Search for the cell housing the specified text and yield its [x, y] center coordinate. 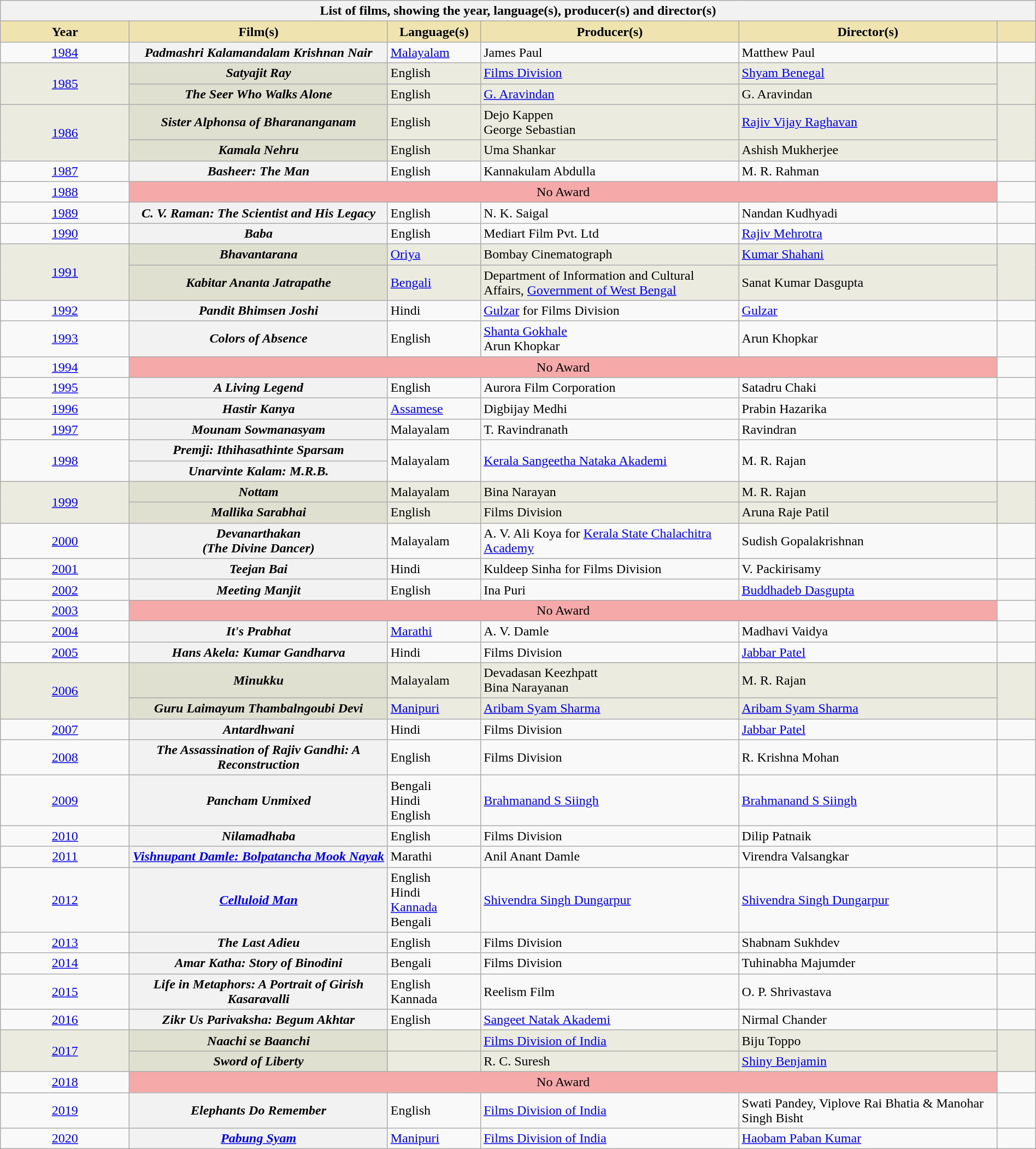
List of films, showing the year, language(s), producer(s) and director(s) [518, 11]
1994 [65, 367]
2017 [65, 1051]
Kamala Nehru [258, 150]
2004 [65, 631]
A. V. Ali Koya for Kerala State Chalachitra Academy [610, 541]
James Paul [610, 52]
Kuldeep Sinha for Films Division [610, 569]
1998 [65, 461]
N. K. Saigal [610, 213]
2008 [65, 757]
2003 [65, 610]
The Assassination of Rajiv Gandhi: A Reconstruction [258, 757]
Elephants Do Remember [258, 1110]
Mediart Film Pvt. Ltd [610, 233]
2001 [65, 569]
Aurora Film Corporation [610, 388]
T. Ravindranath [610, 429]
1988 [65, 192]
Virendra Valsangkar [868, 857]
Ina Puri [610, 590]
1989 [65, 213]
Uma Shankar [610, 150]
Digbijay Medhi [610, 409]
C. V. Raman: The Scientist and His Legacy [258, 213]
Film(s) [258, 32]
1985 [65, 84]
Celluloid Man [258, 899]
Pancham Unmixed [258, 800]
Kumar Shahani [868, 254]
O. P. Shrivastava [868, 991]
Zikr Us Parivaksha: Begum Akhtar [258, 1020]
Director(s) [868, 32]
Producer(s) [610, 32]
M. R. Rahman [868, 171]
Biju Toppo [868, 1040]
EnglishKannada [434, 991]
1991 [65, 272]
1996 [65, 409]
Buddhadeb Dasgupta [868, 590]
Shabnam Sukhdev [868, 942]
2002 [65, 590]
2009 [65, 800]
Basheer: The Man [258, 171]
Meeting Manjit [258, 590]
BengaliHindiEnglish [434, 800]
2007 [65, 729]
Hans Akela: Kumar Gandharva [258, 652]
2010 [65, 836]
Mallika Sarabhai [258, 512]
Nirmal Chander [868, 1020]
1997 [65, 429]
Arun Khopkar [868, 339]
2011 [65, 857]
Ashish Mukherjee [868, 150]
1995 [65, 388]
Naachi se Baanchi [258, 1040]
Sangeet Natak Akademi [610, 1020]
Guru Laimayum Thambalngoubi Devi [258, 709]
Aruna Raje Patil [868, 512]
2019 [65, 1110]
Nandan Kudhyadi [868, 213]
Oriya [434, 254]
R. C. Suresh [610, 1061]
Dilip Patnaik [868, 836]
Matthew Paul [868, 52]
1992 [65, 311]
2000 [65, 541]
2020 [65, 1139]
A. V. Damle [610, 631]
2006 [65, 691]
2013 [65, 942]
1987 [65, 171]
Bombay Cinematograph [610, 254]
Shyam Benegal [868, 73]
Reelism Film [610, 991]
1990 [65, 233]
R. Krishna Mohan [868, 757]
Bina Narayan [610, 492]
Satyajit Ray [258, 73]
Satadru Chaki [868, 388]
Anil Anant Damle [610, 857]
Teejan Bai [258, 569]
EnglishHindiKannadaBengali [434, 899]
Swati Pandey, Viplove Rai Bhatia & Manohar Singh Bisht [868, 1110]
Prabin Hazarika [868, 409]
Year [65, 32]
Padmashri Kalamandalam Krishnan Nair [258, 52]
Department of Information and Cultural Affairs, Government of West Bengal [610, 282]
Mounam Sowmanasyam [258, 429]
Life in Metaphors: A Portrait of Girish Kasaravalli [258, 991]
Vishnupant Damle: Bolpatancha Mook Nayak [258, 857]
Sword of Liberty [258, 1061]
Rajiv Vijay Raghavan [868, 122]
2014 [65, 963]
1993 [65, 339]
The Last Adieu [258, 942]
Hastir Kanya [258, 409]
It's Prabhat [258, 631]
Gulzar [868, 311]
Rajiv Mehrotra [868, 233]
Kabitar Ananta Jatrapathe [258, 282]
Gulzar for Films Division [610, 311]
Language(s) [434, 32]
Amar Katha: Story of Binodini [258, 963]
The Seer Who Walks Alone [258, 94]
V. Packirisamy [868, 569]
1999 [65, 502]
Minukku [258, 681]
2005 [65, 652]
Devanarthakan(The Divine Dancer) [258, 541]
Devadasan KeezhpattBina Narayanan [610, 681]
Nilamadhaba [258, 836]
A Living Legend [258, 388]
Pandit Bhimsen Joshi [258, 311]
2015 [65, 991]
Assamese [434, 409]
Antardhwani [258, 729]
1986 [65, 132]
Madhavi Vaidya [868, 631]
Ravindran [868, 429]
1984 [65, 52]
Haobam Paban Kumar [868, 1139]
2012 [65, 899]
2016 [65, 1020]
Bhavantarana [258, 254]
2018 [65, 1082]
Tuhinabha Majumder [868, 963]
Kannakulam Abdulla [610, 171]
Kerala Sangeetha Nataka Akademi [610, 461]
Premji: Ithihasathinte Sparsam [258, 450]
Sanat Kumar Dasgupta [868, 282]
Nottam [258, 492]
Shiny Benjamin [868, 1061]
Sudish Gopalakrishnan [868, 541]
Colors of Absence [258, 339]
Baba [258, 233]
Sister Alphonsa of Bharananganam [258, 122]
Pabung Syam [258, 1139]
Dejo KappenGeorge Sebastian [610, 122]
Unarvinte Kalam: M.R.B. [258, 471]
Shanta GokhaleArun Khopkar [610, 339]
